Pinpoint the cell where the given text exists, returning its [x, y] midpoint coordinate. 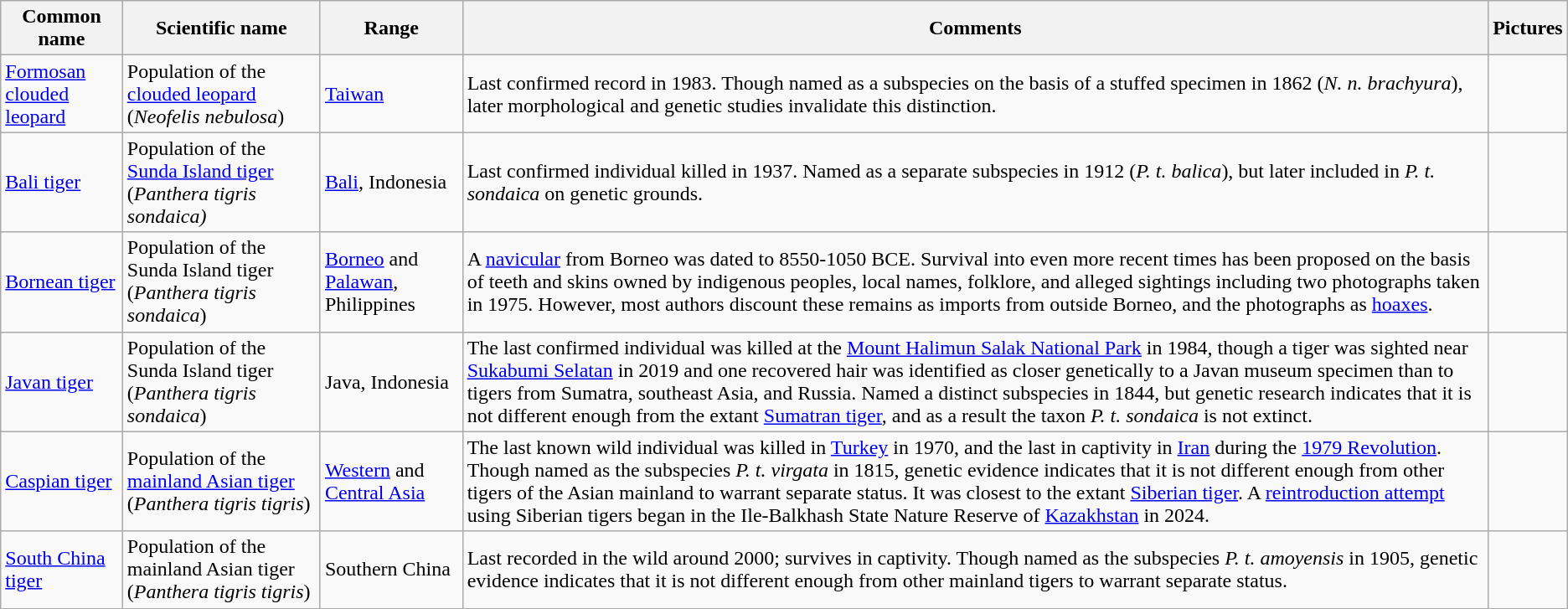
Caspian tiger [62, 481]
South China tiger [62, 570]
Population of the clouded leopard (Neofelis nebulosa) [221, 94]
Southern China [391, 570]
Scientific name [221, 28]
Comments [975, 28]
Bali, Indonesia [391, 183]
Pictures [1528, 28]
Borneo and Palawan, Philippines [391, 281]
Range [391, 28]
Java, Indonesia [391, 382]
Formosan clouded leopard [62, 94]
Bali tiger [62, 183]
Taiwan [391, 94]
Common name [62, 28]
Javan tiger [62, 382]
Western and Central Asia [391, 481]
Bornean tiger [62, 281]
